Locate the cell with the specified text and output its (X, Y) center coordinate. 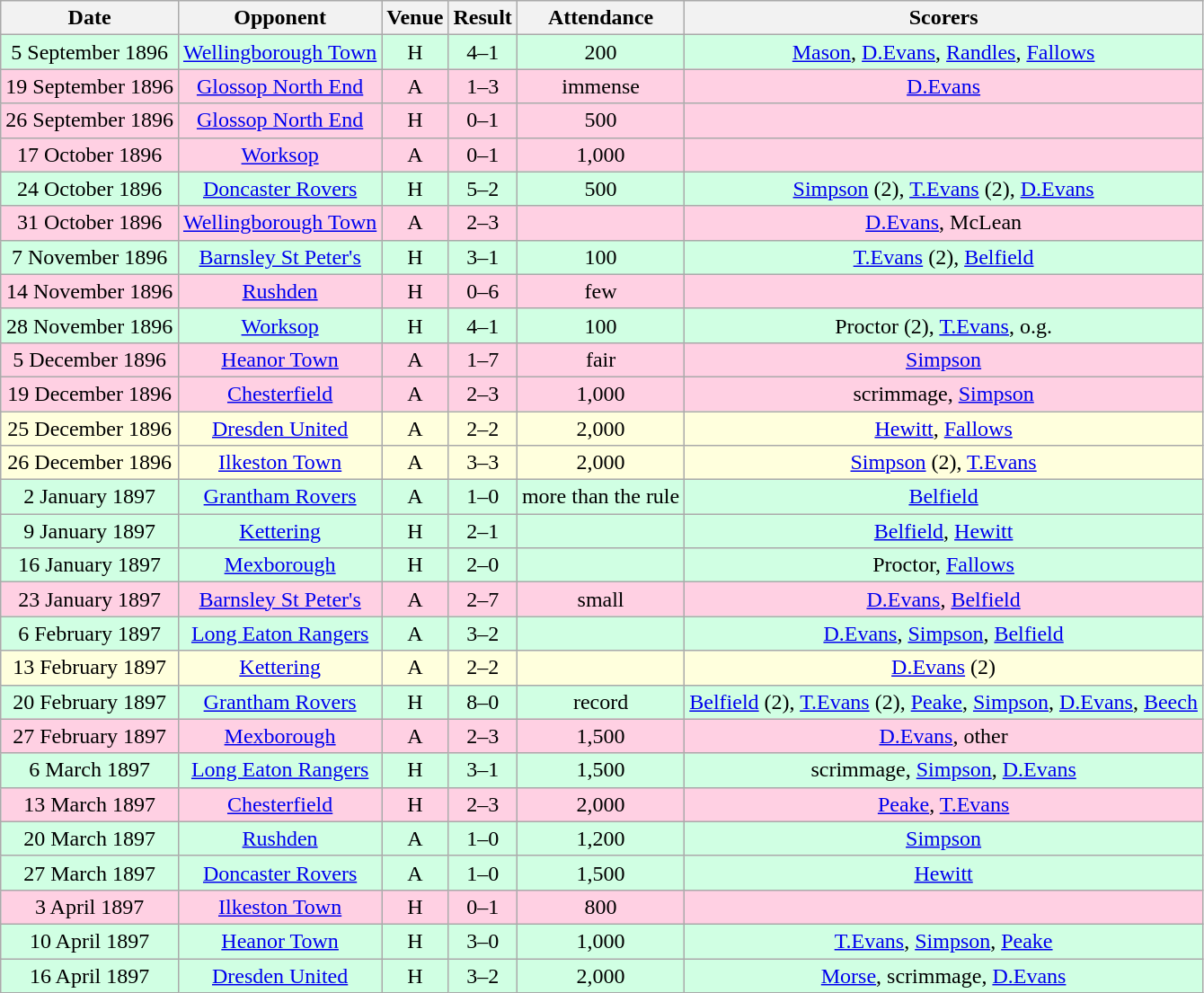
800 (600, 907)
T.Evans, Simpson, Peake (943, 941)
6 March 1897 (90, 770)
9 January 1897 (90, 531)
Venue (415, 18)
Mason, D.Evans, Randles, Fallows (943, 52)
23 January 1897 (90, 599)
0–6 (482, 291)
2–1 (482, 531)
D.Evans (943, 86)
scrimmage, Simpson (943, 394)
3 April 1897 (90, 907)
3–0 (482, 941)
D.Evans, Belfield (943, 599)
28 November 1896 (90, 325)
Belfield (2), T.Evans (2), Peake, Simpson, D.Evans, Beech (943, 702)
Hewitt (943, 873)
200 (600, 52)
16 April 1897 (90, 975)
26 December 1896 (90, 463)
17 October 1896 (90, 155)
Morse, scrimmage, D.Evans (943, 975)
Scorers (943, 18)
14 November 1896 (90, 291)
13 February 1897 (90, 668)
record (600, 702)
2 January 1897 (90, 497)
Hewitt, Fallows (943, 429)
more than the rule (600, 497)
Simpson (2), T.Evans (943, 463)
Date (90, 18)
Proctor, Fallows (943, 565)
D.Evans, Simpson, Belfield (943, 634)
20 March 1897 (90, 838)
Result (482, 18)
16 January 1897 (90, 565)
5 December 1896 (90, 359)
Belfield (943, 497)
Peake, T.Evans (943, 804)
3–3 (482, 463)
25 December 1896 (90, 429)
10 April 1897 (90, 941)
31 October 1896 (90, 223)
5 September 1896 (90, 52)
8–0 (482, 702)
1–3 (482, 86)
T.Evans (2), Belfield (943, 257)
6 February 1897 (90, 634)
D.Evans, McLean (943, 223)
Belfield, Hewitt (943, 531)
24 October 1896 (90, 189)
Simpson (2), T.Evans (2), D.Evans (943, 189)
27 February 1897 (90, 736)
2–0 (482, 565)
26 September 1896 (90, 120)
immense (600, 86)
1,200 (600, 838)
few (600, 291)
13 March 1897 (90, 804)
7 November 1896 (90, 257)
19 December 1896 (90, 394)
fair (600, 359)
19 September 1896 (90, 86)
small (600, 599)
Attendance (600, 18)
scrimmage, Simpson, D.Evans (943, 770)
5–2 (482, 189)
D.Evans (2) (943, 668)
D.Evans, other (943, 736)
2–7 (482, 599)
Proctor (2), T.Evans, o.g. (943, 325)
Opponent (279, 18)
20 February 1897 (90, 702)
1–7 (482, 359)
27 March 1897 (90, 873)
